Identify which cell holds the provided text, then report its (X, Y) central coordinate. 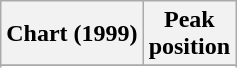
Peakposition (189, 34)
Chart (1999) (72, 34)
